For the text-containing cell, return its midpoint in (x, y) coordinate format. 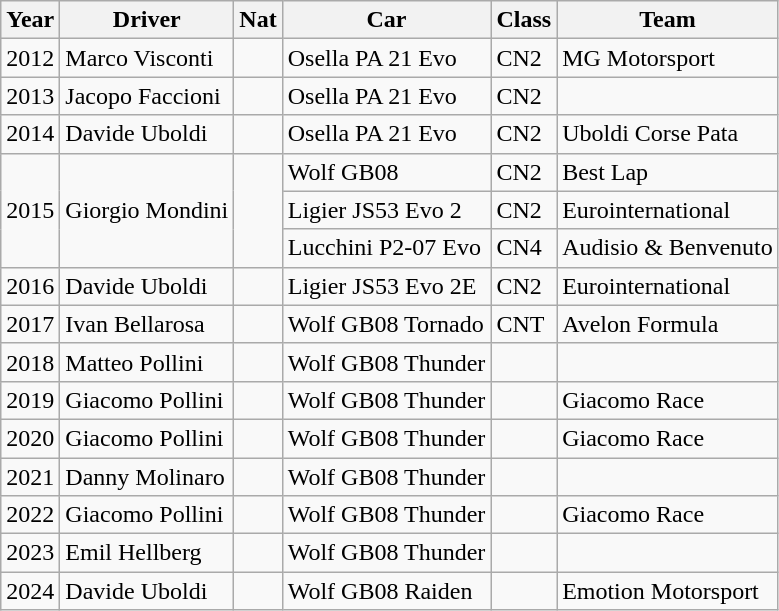
Lucchini P2-07 Evo (386, 248)
Best Lap (668, 172)
Wolf GB08 Tornado (386, 324)
Wolf GB08 (386, 172)
Car (386, 20)
2018 (30, 362)
Giorgio Mondini (147, 210)
Uboldi Corse Pata (668, 134)
Marco Visconti (147, 58)
Year (30, 20)
Jacopo Faccioni (147, 96)
Matteo Pollini (147, 362)
Audisio & Benvenuto (668, 248)
2015 (30, 210)
Team (668, 20)
2022 (30, 515)
2017 (30, 324)
Nat (258, 20)
Emotion Motorsport (668, 591)
Emil Hellberg (147, 553)
MG Motorsport (668, 58)
2023 (30, 553)
Danny Molinaro (147, 477)
2014 (30, 134)
2013 (30, 96)
CN4 (524, 248)
2020 (30, 438)
Ligier JS53 Evo 2E (386, 286)
Class (524, 20)
2021 (30, 477)
2016 (30, 286)
CNT (524, 324)
Ivan Bellarosa (147, 324)
Wolf GB08 Raiden (386, 591)
2024 (30, 591)
Avelon Formula (668, 324)
2012 (30, 58)
Ligier JS53 Evo 2 (386, 210)
Driver (147, 20)
2019 (30, 400)
